Pinpoint the cell where the given text exists, returning its (X, Y) midpoint coordinate. 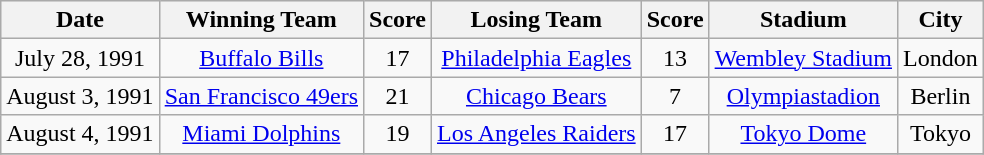
Buffalo Bills (261, 58)
August 4, 1991 (80, 134)
Miami Dolphins (261, 134)
Tokyo (941, 134)
21 (398, 96)
San Francisco 49ers (261, 96)
August 3, 1991 (80, 96)
London (941, 58)
Philadelphia Eagles (536, 58)
Date (80, 20)
13 (675, 58)
Winning Team (261, 20)
Los Angeles Raiders (536, 134)
July 28, 1991 (80, 58)
Tokyo Dome (803, 134)
Olympiastadion (803, 96)
Stadium (803, 20)
Wembley Stadium (803, 58)
Berlin (941, 96)
Chicago Bears (536, 96)
19 (398, 134)
Losing Team (536, 20)
City (941, 20)
7 (675, 96)
